Pinpoint the cell where the given text exists, returning its [X, Y] midpoint coordinate. 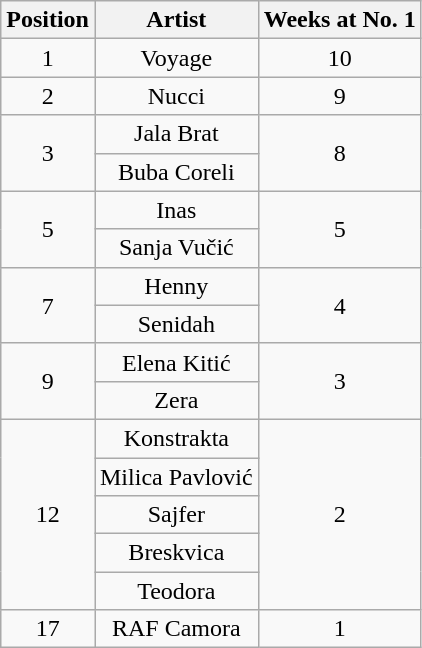
12 [48, 514]
Position [48, 20]
Zera [176, 400]
Inas [176, 210]
Milica Pavlović [176, 477]
10 [340, 58]
Voyage [176, 58]
Breskvica [176, 553]
Teodora [176, 591]
Buba Coreli [176, 172]
Weeks at No. 1 [340, 20]
7 [48, 305]
Henny [176, 286]
RAF Camora [176, 629]
Konstrakta [176, 438]
Nucci [176, 96]
Senidah [176, 324]
Sajfer [176, 515]
Artist [176, 20]
Sanja Vučić [176, 248]
8 [340, 153]
17 [48, 629]
4 [340, 305]
Jala Brat [176, 134]
Elena Kitić [176, 362]
